Capture the cell that displays the provided text and extract its [x, y] central coordinate. 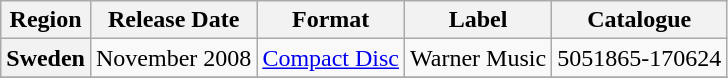
Sweden [46, 58]
5051865-170624 [640, 58]
Catalogue [640, 20]
Format [331, 20]
Warner Music [478, 58]
Region [46, 20]
Release Date [173, 20]
Compact Disc [331, 58]
November 2008 [173, 58]
Label [478, 20]
